Return the [X, Y] coordinate for the center point of the cell that contains the specified text.  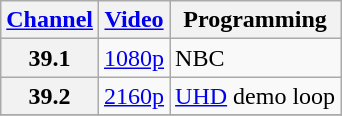
2160p [134, 96]
Programming [256, 20]
39.2 [50, 96]
NBC [256, 58]
Video [134, 20]
UHD demo loop [256, 96]
Channel [50, 20]
39.1 [50, 58]
1080p [134, 58]
